Scan for the cell matching the given text and deliver its [x, y] coordinate at center. 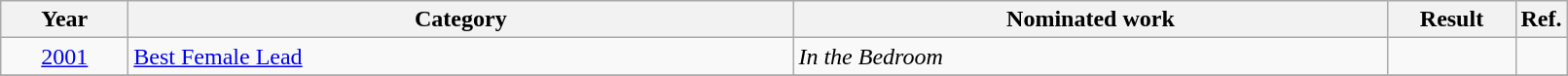
Best Female Lead [461, 57]
Year [64, 19]
In the Bedroom [1090, 57]
2001 [64, 57]
Ref. [1542, 19]
Category [461, 19]
Result [1452, 19]
Nominated work [1090, 19]
